Output the [X, Y] coordinate of the center of the cell containing the given text.  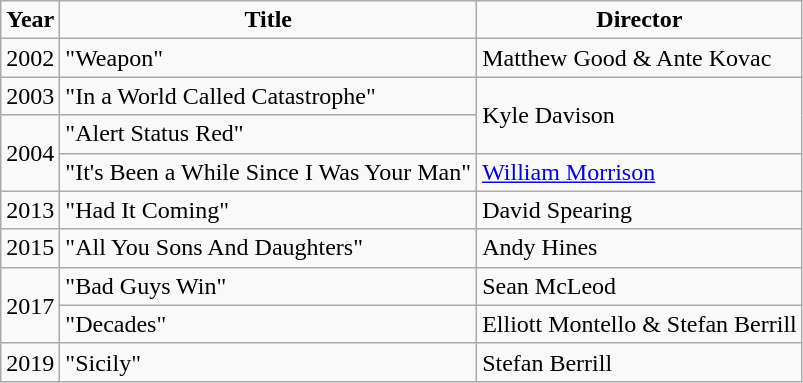
"All You Sons And Daughters" [268, 248]
"It's Been a While Since I Was Your Man" [268, 172]
2017 [30, 305]
David Spearing [640, 210]
Kyle Davison [640, 115]
"Bad Guys Win" [268, 286]
Director [640, 20]
2004 [30, 153]
Elliott Montello & Stefan Berrill [640, 324]
Year [30, 20]
2019 [30, 362]
Andy Hines [640, 248]
Stefan Berrill [640, 362]
"Weapon" [268, 58]
2002 [30, 58]
2003 [30, 96]
"In a World Called Catastrophe" [268, 96]
"Decades" [268, 324]
William Morrison [640, 172]
"Had It Coming" [268, 210]
"Alert Status Red" [268, 134]
2015 [30, 248]
Matthew Good & Ante Kovac [640, 58]
2013 [30, 210]
Title [268, 20]
"Sicily" [268, 362]
Sean McLeod [640, 286]
